Detect which cell encompasses the target text, then output its (X, Y) center coordinate. 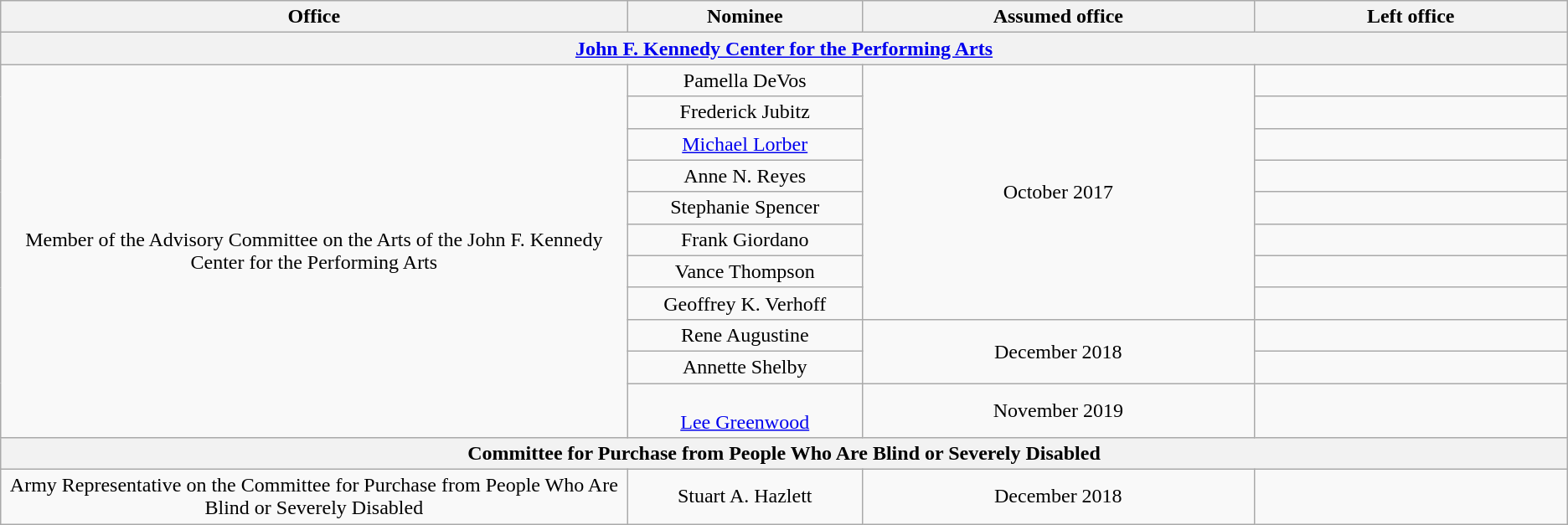
October 2017 (1059, 192)
Geoffrey K. Verhoff (745, 303)
Member of the Advisory Committee on the Arts of the John F. Kennedy Center for the Performing Arts (314, 251)
Army Representative on the Committee for Purchase from People Who Are Blind or Severely Disabled (314, 497)
Anne N. Reyes (745, 176)
Stuart A. Hazlett (745, 497)
Michael Lorber (745, 144)
Nominee (745, 17)
Office (314, 17)
Stephanie Spencer (745, 208)
Annette Shelby (745, 367)
November 2019 (1059, 410)
Frederick Jubitz (745, 112)
Vance Thompson (745, 271)
Assumed office (1059, 17)
Left office (1411, 17)
Frank Giordano (745, 239)
Rene Augustine (745, 335)
John F. Kennedy Center for the Performing Arts (784, 49)
Committee for Purchase from People Who Are Blind or Severely Disabled (784, 454)
Pamella DeVos (745, 80)
Lee Greenwood (745, 410)
